Output the (X, Y) coordinate of the center of the cell containing the given text.  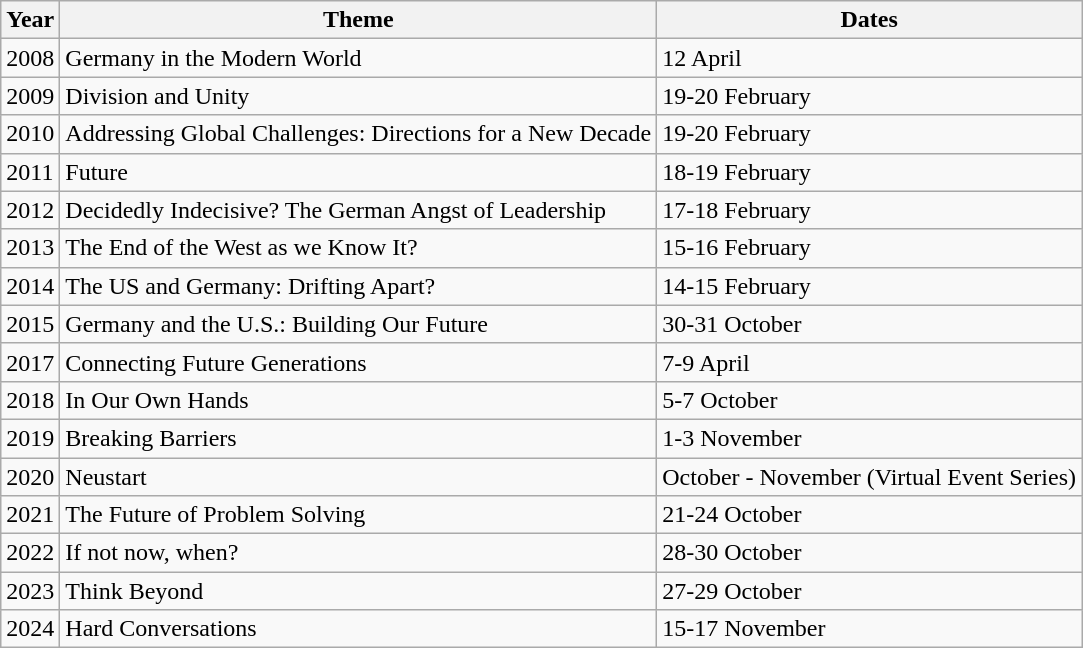
If not now, when? (358, 553)
2011 (30, 172)
2020 (30, 477)
1-3 November (870, 438)
In Our Own Hands (358, 400)
October - November (Virtual Event Series) (870, 477)
Future (358, 172)
Neustart (358, 477)
2024 (30, 629)
Addressing Global Challenges: Directions for a New Decade (358, 134)
The US and Germany: Drifting Apart? (358, 286)
30-31 October (870, 324)
2021 (30, 515)
2012 (30, 210)
Germany and the U.S.: Building Our Future (358, 324)
28-30 October (870, 553)
15-16 February (870, 248)
Think Beyond (358, 591)
2018 (30, 400)
The Future of Problem Solving (358, 515)
17-18 February (870, 210)
2008 (30, 58)
The End of the West as we Know It? (358, 248)
Hard Conversations (358, 629)
2013 (30, 248)
2015 (30, 324)
12 April (870, 58)
2017 (30, 362)
2009 (30, 96)
2010 (30, 134)
27-29 October (870, 591)
15-17 November (870, 629)
18-19 February (870, 172)
Dates (870, 20)
14-15 February (870, 286)
2022 (30, 553)
2023 (30, 591)
Breaking Barriers (358, 438)
Year (30, 20)
2019 (30, 438)
21-24 October (870, 515)
Theme (358, 20)
7-9 April (870, 362)
5-7 October (870, 400)
Decidedly Indecisive? The German Angst of Leadership (358, 210)
2014 (30, 286)
Division and Unity (358, 96)
Germany in the Modern World (358, 58)
Connecting Future Generations (358, 362)
